Capture the cell that displays the provided text and extract its (x, y) central coordinate. 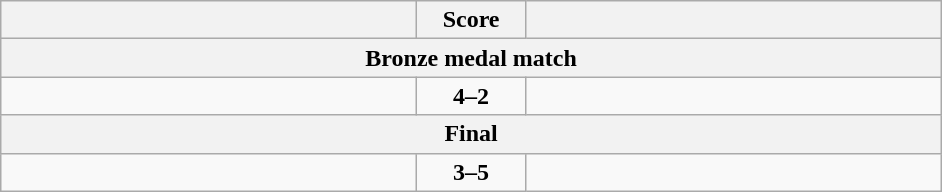
Bronze medal match (472, 58)
4–2 (472, 96)
Final (472, 134)
Score (472, 20)
3–5 (472, 172)
